From the cell containing the given text, extract its center point as (X, Y) coordinate. 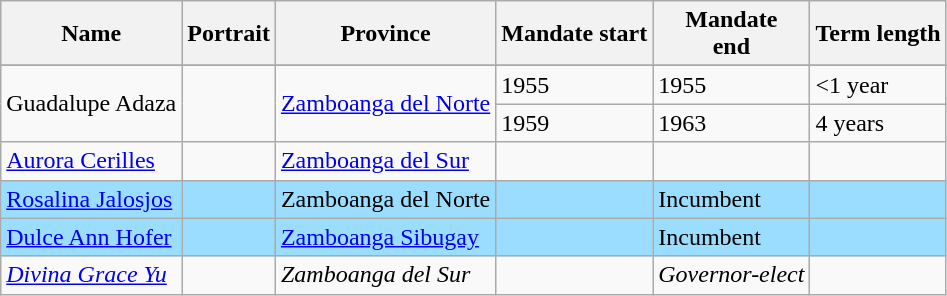
Governor-elect (732, 275)
Name (92, 34)
Portrait (229, 34)
1963 (732, 123)
Mandateend (732, 34)
Rosalina Jalosjos (92, 199)
Province (385, 34)
Aurora Cerilles (92, 161)
Divina Grace Yu (92, 275)
Guadalupe Adaza (92, 104)
Dulce Ann Hofer (92, 237)
<1 year (878, 85)
4 years (878, 123)
1959 (574, 123)
Term length (878, 34)
Zamboanga Sibugay (385, 237)
Mandate start (574, 34)
